Provide the (x, y) coordinate of the cell's center where the given text is located.  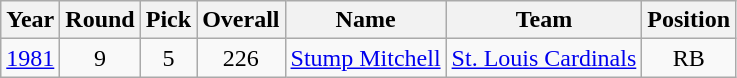
1981 (30, 58)
Round (100, 20)
5 (168, 58)
Overall (241, 20)
9 (100, 58)
Position (689, 20)
Name (366, 20)
Year (30, 20)
RB (689, 58)
226 (241, 58)
Pick (168, 20)
St. Louis Cardinals (544, 58)
Team (544, 20)
Stump Mitchell (366, 58)
